Return [x, y] of the center of cell containing provided text 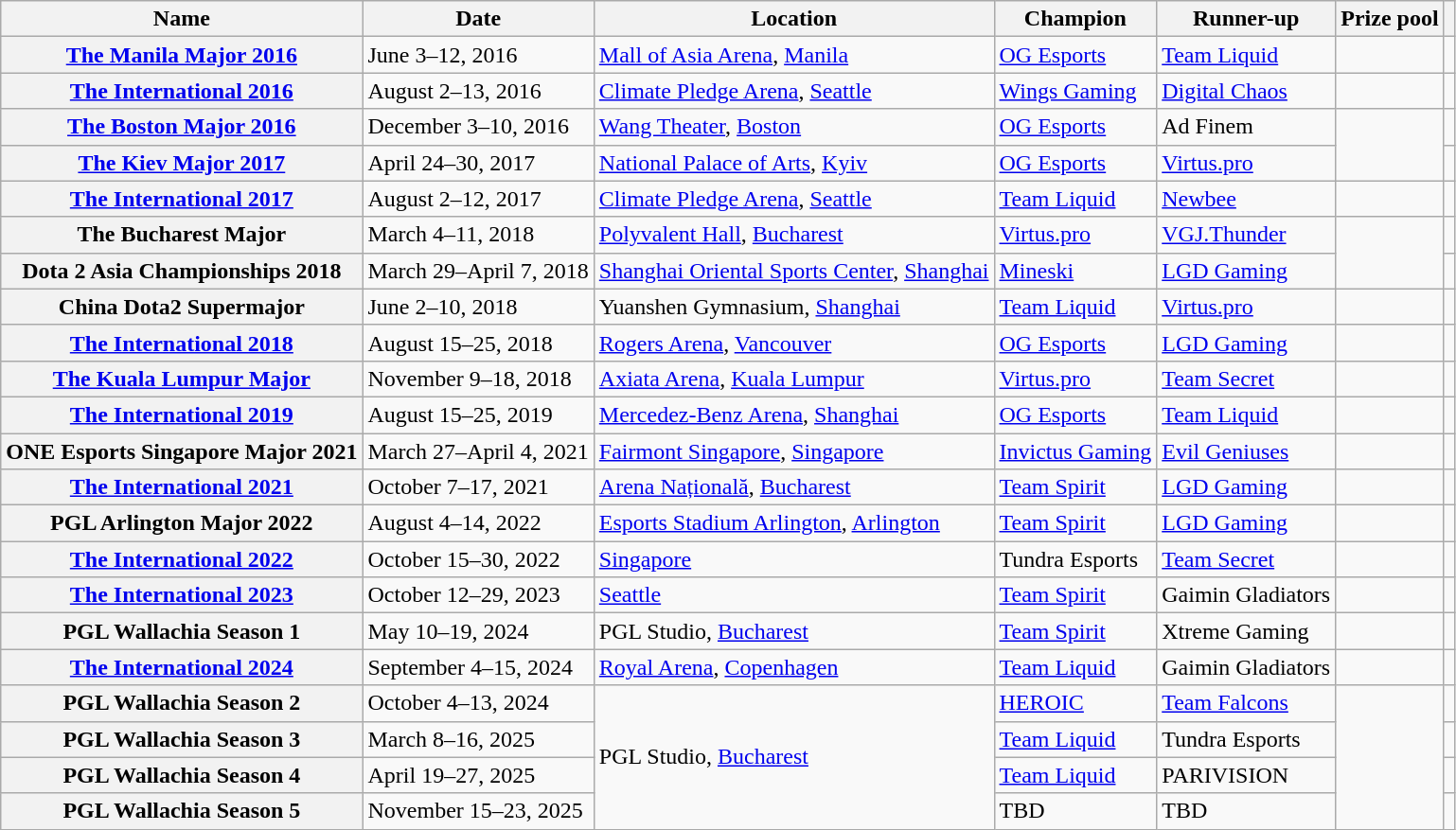
Prize pool [1390, 19]
The Kiev Major 2017 [182, 163]
VGJ.Thunder [1246, 235]
The International 2019 [182, 415]
PGL Wallachia Season 2 [182, 703]
May 10–19, 2024 [478, 631]
PGL Wallachia Season 1 [182, 631]
The Manila Major 2016 [182, 55]
Date [478, 19]
Champion [1075, 19]
Team Falcons [1246, 703]
December 3–10, 2016 [478, 127]
PGL Wallachia Season 4 [182, 775]
The International 2017 [182, 199]
August 2–13, 2016 [478, 91]
PGL Wallachia Season 5 [182, 811]
March 8–16, 2025 [478, 739]
Runner-up [1246, 19]
November 9–18, 2018 [478, 379]
PGL Arlington Major 2022 [182, 523]
March 29–April 7, 2018 [478, 271]
August 2–12, 2017 [478, 199]
Seattle [793, 595]
August 15–25, 2018 [478, 343]
The Boston Major 2016 [182, 127]
The International 2024 [182, 667]
Yuanshen Gymnasium, Shanghai [793, 307]
Singapore [793, 559]
Name [182, 19]
The International 2018 [182, 343]
The Kuala Lumpur Major [182, 379]
Wings Gaming [1075, 91]
April 24–30, 2017 [478, 163]
Invictus Gaming [1075, 451]
PGL Wallachia Season 3 [182, 739]
Xtreme Gaming [1246, 631]
Wang Theater, Boston [793, 127]
April 19–27, 2025 [478, 775]
The International 2021 [182, 487]
Ad Finem [1246, 127]
October 7–17, 2021 [478, 487]
Mall of Asia Arena, Manila [793, 55]
The Bucharest Major [182, 235]
Mercedez-Benz Arena, Shanghai [793, 415]
September 4–15, 2024 [478, 667]
China Dota2 Supermajor [182, 307]
The International 2022 [182, 559]
Newbee [1246, 199]
Rogers Arena, Vancouver [793, 343]
Mineski [1075, 271]
National Palace of Arts, Kyiv [793, 163]
HEROIC [1075, 703]
August 4–14, 2022 [478, 523]
Arena Națională, Bucharest [793, 487]
Esports Stadium Arlington, Arlington [793, 523]
Polyvalent Hall, Bucharest [793, 235]
October 4–13, 2024 [478, 703]
August 15–25, 2019 [478, 415]
Shanghai Oriental Sports Center, Shanghai [793, 271]
Fairmont Singapore, Singapore [793, 451]
The International 2023 [182, 595]
Evil Geniuses [1246, 451]
PARIVISION [1246, 775]
Dota 2 Asia Championships 2018 [182, 271]
June 3–12, 2016 [478, 55]
Axiata Arena, Kuala Lumpur [793, 379]
November 15–23, 2025 [478, 811]
March 27–April 4, 2021 [478, 451]
Royal Arena, Copenhagen [793, 667]
ONE Esports Singapore Major 2021 [182, 451]
The International 2016 [182, 91]
Location [793, 19]
October 12–29, 2023 [478, 595]
October 15–30, 2022 [478, 559]
March 4–11, 2018 [478, 235]
Digital Chaos [1246, 91]
June 2–10, 2018 [478, 307]
